Scan for the cell matching the given text and deliver its [X, Y] coordinate at center. 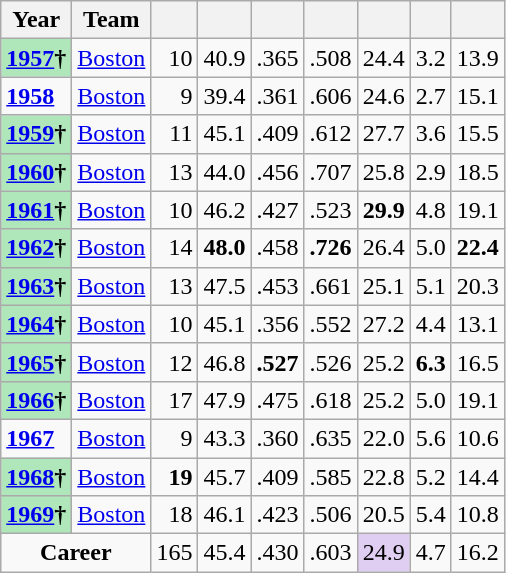
1958 [36, 96]
.458 [278, 248]
14 [174, 248]
.707 [330, 172]
.523 [330, 210]
44.0 [224, 172]
.661 [330, 286]
14.4 [478, 477]
1969† [36, 515]
.361 [278, 96]
.585 [330, 477]
46.1 [224, 515]
10.8 [478, 515]
.423 [278, 515]
47.9 [224, 400]
.635 [330, 438]
4.4 [430, 324]
18 [174, 515]
3.2 [430, 58]
39.4 [224, 96]
.526 [330, 362]
1961† [36, 210]
.726 [330, 248]
2.9 [430, 172]
.475 [278, 400]
5.6 [430, 438]
.360 [278, 438]
.430 [278, 553]
40.9 [224, 58]
.453 [278, 286]
22.0 [384, 438]
1965† [36, 362]
.506 [330, 515]
.527 [278, 362]
25.1 [384, 286]
5.4 [430, 515]
19 [174, 477]
16.5 [478, 362]
Year [36, 20]
1957† [36, 58]
15.5 [478, 134]
45.7 [224, 477]
13.1 [478, 324]
29.9 [384, 210]
5.2 [430, 477]
2.7 [430, 96]
20.5 [384, 515]
3.6 [430, 134]
20.3 [478, 286]
1960† [36, 172]
Career [76, 553]
22.8 [384, 477]
26.4 [384, 248]
1964† [36, 324]
.508 [330, 58]
.456 [278, 172]
1967 [36, 438]
.356 [278, 324]
15.1 [478, 96]
.427 [278, 210]
1966† [36, 400]
1963† [36, 286]
.618 [330, 400]
5.1 [430, 286]
165 [174, 553]
16.2 [478, 553]
48.0 [224, 248]
24.6 [384, 96]
1959† [36, 134]
45.4 [224, 553]
10.6 [478, 438]
4.8 [430, 210]
12 [174, 362]
24.9 [384, 553]
27.7 [384, 134]
.552 [330, 324]
25.8 [384, 172]
46.8 [224, 362]
13.9 [478, 58]
.365 [278, 58]
.612 [330, 134]
22.4 [478, 248]
46.2 [224, 210]
.603 [330, 553]
.606 [330, 96]
4.7 [430, 553]
24.4 [384, 58]
1962† [36, 248]
11 [174, 134]
18.5 [478, 172]
43.3 [224, 438]
27.2 [384, 324]
6.3 [430, 362]
17 [174, 400]
47.5 [224, 286]
Team [112, 20]
1968† [36, 477]
